Extract the (x, y) coordinate from the center of the cell holding the provided text.  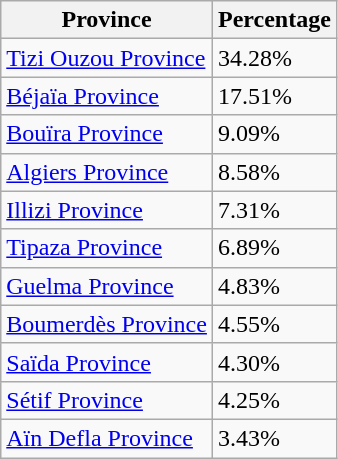
9.09% (274, 134)
Tizi Ouzou Province (107, 58)
4.30% (274, 362)
4.83% (274, 286)
Tipaza Province (107, 248)
Guelma Province (107, 286)
4.55% (274, 324)
Bouïra Province (107, 134)
34.28% (274, 58)
Béjaïa Province (107, 96)
Province (107, 20)
Boumerdès Province (107, 324)
Sétif Province (107, 400)
Saïda Province (107, 362)
Percentage (274, 20)
Aïn Defla Province (107, 438)
17.51% (274, 96)
3.43% (274, 438)
Illizi Province (107, 210)
Algiers Province (107, 172)
7.31% (274, 210)
6.89% (274, 248)
8.58% (274, 172)
4.25% (274, 400)
